Capture the cell that displays the provided text and extract its [X, Y] central coordinate. 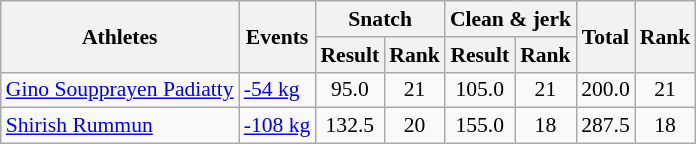
95.0 [350, 90]
287.5 [606, 126]
155.0 [480, 126]
-54 kg [278, 90]
105.0 [480, 90]
Total [606, 36]
132.5 [350, 126]
Events [278, 36]
Gino Soupprayen Padiatty [120, 90]
Athletes [120, 36]
Clean & jerk [510, 19]
-108 kg [278, 126]
20 [414, 126]
Shirish Rummun [120, 126]
Snatch [380, 19]
200.0 [606, 90]
